Detect which cell encompasses the target text, then output its (X, Y) center coordinate. 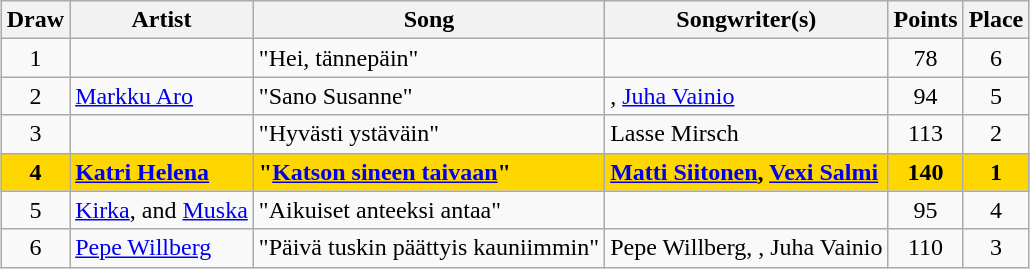
Artist (162, 20)
Lasse Mirsch (746, 134)
78 (926, 58)
Katri Helena (162, 172)
"Katson sineen taivaan" (428, 172)
"Sano Susanne" (428, 96)
"Hyvästi ystäväin" (428, 134)
95 (926, 210)
Pepe Willberg (162, 248)
94 (926, 96)
113 (926, 134)
Kirka, and Muska (162, 210)
"Hei, tännepäin" (428, 58)
Matti Siitonen, Vexi Salmi (746, 172)
110 (926, 248)
Pepe Willberg, , Juha Vainio (746, 248)
"Päivä tuskin päättyis kauniimmin" (428, 248)
Points (926, 20)
Place (996, 20)
"Aikuiset anteeksi antaa" (428, 210)
Song (428, 20)
Markku Aro (162, 96)
, Juha Vainio (746, 96)
Songwriter(s) (746, 20)
Draw (35, 20)
140 (926, 172)
